Extract the [x, y] coordinate from the center of the cell holding the provided text.  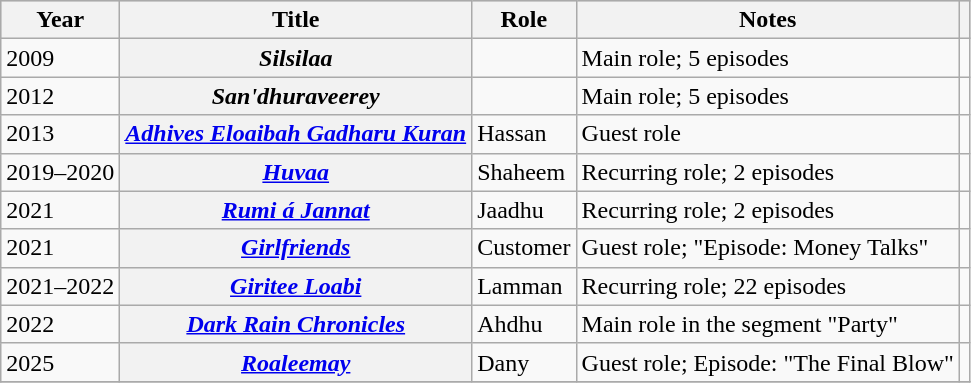
Ahdhu [524, 324]
Roaleemay [296, 362]
Recurring role; 22 episodes [768, 286]
Title [296, 20]
Lamman [524, 286]
2025 [60, 362]
Hassan [524, 134]
Guest role [768, 134]
2013 [60, 134]
2021–2022 [60, 286]
Huvaa [296, 172]
Girlfriends [296, 248]
2019–2020 [60, 172]
Giritee Loabi [296, 286]
Customer [524, 248]
San'dhuraveerey [296, 96]
2009 [60, 58]
Year [60, 20]
Rumi á Jannat [296, 210]
Dany [524, 362]
Notes [768, 20]
Role [524, 20]
Silsilaa [296, 58]
Guest role; "Episode: Money Talks" [768, 248]
Dark Rain Chronicles [296, 324]
2012 [60, 96]
Guest role; Episode: "The Final Blow" [768, 362]
Main role in the segment "Party" [768, 324]
Shaheem [524, 172]
2022 [60, 324]
Jaadhu [524, 210]
Adhives Eloaibah Gadharu Kuran [296, 134]
